Return the [X, Y] coordinate for the center point of the cell that contains the specified text.  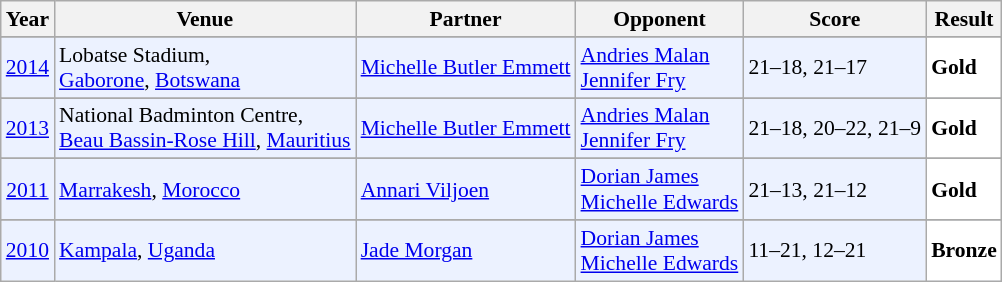
2011 [28, 190]
Jade Morgan [466, 250]
2014 [28, 68]
Marrakesh, Morocco [205, 190]
Bronze [964, 250]
Opponent [660, 19]
Venue [205, 19]
Partner [466, 19]
11–21, 12–21 [834, 250]
21–18, 20–22, 21–9 [834, 128]
National Badminton Centre,Beau Bassin-Rose Hill, Mauritius [205, 128]
Result [964, 19]
Lobatse Stadium,Gaborone, Botswana [205, 68]
Score [834, 19]
2013 [28, 128]
21–13, 21–12 [834, 190]
2010 [28, 250]
Annari Viljoen [466, 190]
21–18, 21–17 [834, 68]
Year [28, 19]
Kampala, Uganda [205, 250]
